Pinpoint the cell where the given text exists, returning its [x, y] midpoint coordinate. 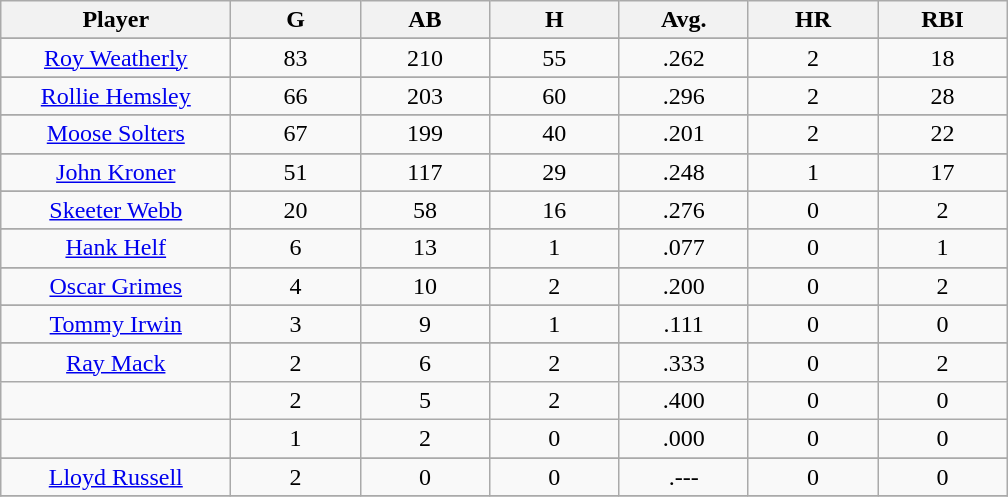
Tommy Irwin [116, 324]
18 [942, 58]
Roy Weatherly [116, 58]
117 [424, 172]
.077 [684, 248]
66 [296, 96]
22 [942, 134]
29 [554, 172]
Moose Solters [116, 134]
4 [296, 286]
55 [554, 58]
G [296, 20]
17 [942, 172]
Skeeter Webb [116, 210]
Lloyd Russell [116, 477]
13 [424, 248]
.201 [684, 134]
RBI [942, 20]
HR [812, 20]
.400 [684, 400]
.296 [684, 96]
199 [424, 134]
Rollie Hemsley [116, 96]
83 [296, 58]
28 [942, 96]
.248 [684, 172]
9 [424, 324]
John Kroner [116, 172]
Oscar Grimes [116, 286]
Hank Helf [116, 248]
3 [296, 324]
.333 [684, 362]
10 [424, 286]
20 [296, 210]
16 [554, 210]
203 [424, 96]
Avg. [684, 20]
210 [424, 58]
Player [116, 20]
.000 [684, 438]
.--- [684, 477]
5 [424, 400]
.276 [684, 210]
.111 [684, 324]
.200 [684, 286]
51 [296, 172]
Ray Mack [116, 362]
58 [424, 210]
60 [554, 96]
40 [554, 134]
.262 [684, 58]
H [554, 20]
AB [424, 20]
67 [296, 134]
